Provide the [x, y] coordinate of the cell's center where the given text is located.  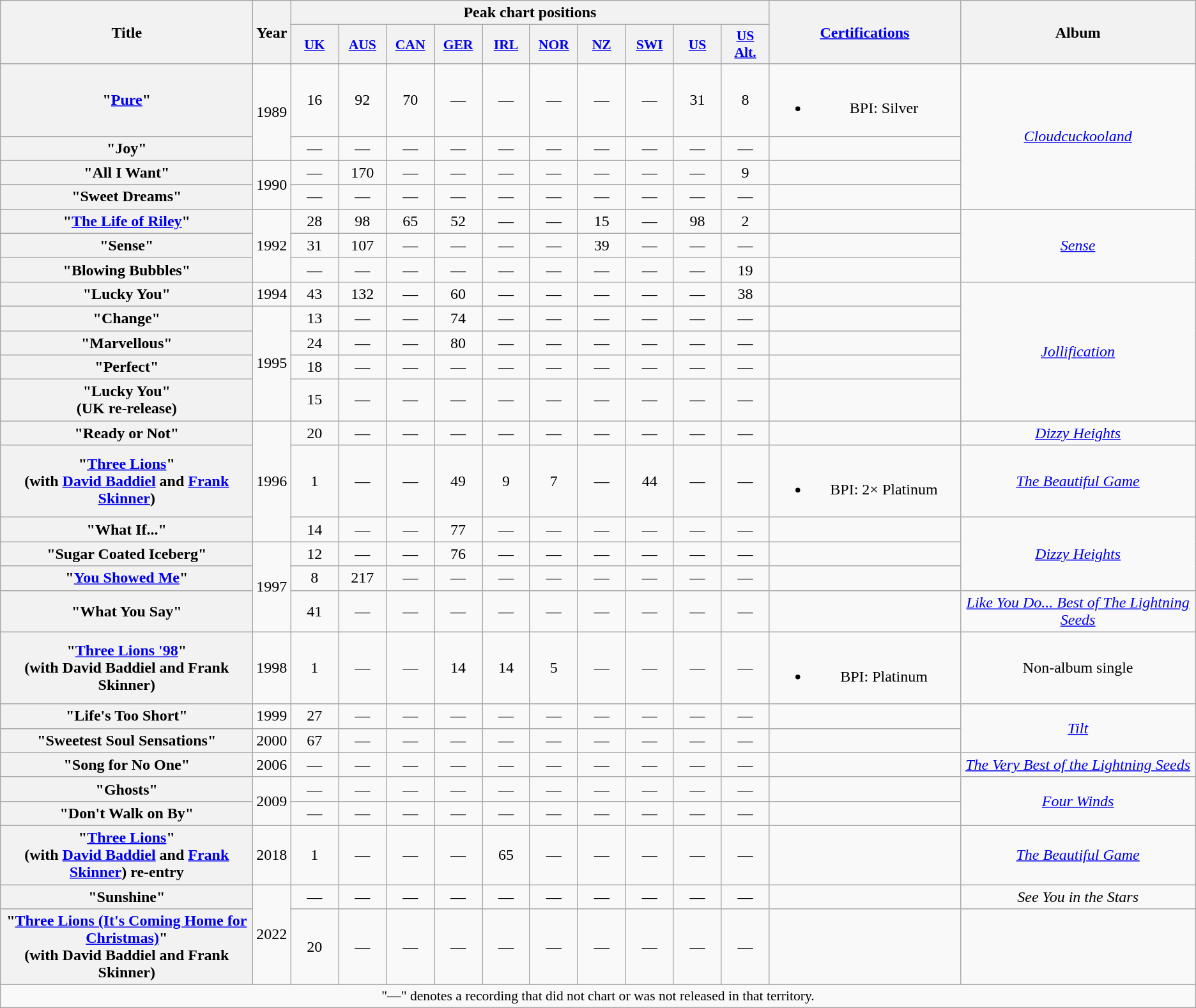
77 [459, 530]
"Sugar Coated Iceberg" [126, 554]
AUS [363, 45]
BPI: Platinum [865, 668]
"Ready or Not" [126, 433]
"Don't Walk on By" [126, 813]
1995 [272, 363]
"Perfect" [126, 367]
1996 [272, 482]
NOR [553, 45]
92 [363, 100]
See You in the Stars [1078, 896]
39 [602, 245]
7 [553, 482]
41 [314, 611]
"Change" [126, 318]
67 [314, 740]
"All I Want" [126, 172]
"You Showed Me" [126, 578]
UK [314, 45]
1990 [272, 185]
"Sense" [126, 245]
BPI: Silver [865, 100]
28 [314, 221]
Certifications [865, 32]
Peak chart positions [530, 13]
"Lucky You"(UK re-release) [126, 400]
60 [459, 294]
Year [272, 32]
"What You Say" [126, 611]
76 [459, 554]
Jollification [1078, 351]
"Joy" [126, 148]
12 [314, 554]
43 [314, 294]
Cloudcuckooland [1078, 137]
"Sweetest Soul Sensations" [126, 740]
18 [314, 367]
"Three Lions"(with David Baddiel and Frank Skinner) re-entry [126, 855]
2 [745, 221]
"The Life of Riley" [126, 221]
Non-album single [1078, 668]
1992 [272, 245]
13 [314, 318]
"Sunshine" [126, 896]
"Three Lions (It's Coming Home for Christmas)"(with David Baddiel and Frank Skinner) [126, 947]
The Very Best of the Lightning Seeds [1078, 765]
1989 [272, 112]
80 [459, 343]
5 [553, 668]
132 [363, 294]
52 [459, 221]
16 [314, 100]
44 [649, 482]
"Lucky You" [126, 294]
"Three Lions '98"(with David Baddiel and Frank Skinner) [126, 668]
1999 [272, 716]
Tilt [1078, 728]
38 [745, 294]
Like You Do... Best of The Lightning Seeds [1078, 611]
"What If..." [126, 530]
74 [459, 318]
CAN [410, 45]
"Marvellous" [126, 343]
GER [459, 45]
1998 [272, 668]
1994 [272, 294]
NZ [602, 45]
"—" denotes a recording that did not chart or was not released in that territory. [598, 997]
27 [314, 716]
SWI [649, 45]
49 [459, 482]
IRL [506, 45]
USAlt. [745, 45]
"Sweet Dreams" [126, 197]
Album [1078, 32]
170 [363, 172]
"Pure" [126, 100]
"Ghosts" [126, 789]
24 [314, 343]
2022 [272, 934]
2000 [272, 740]
1997 [272, 586]
2018 [272, 855]
BPI: 2× Platinum [865, 482]
US [698, 45]
Title [126, 32]
2006 [272, 765]
"Life's Too Short" [126, 716]
"Song for No One" [126, 765]
19 [745, 270]
Sense [1078, 245]
70 [410, 100]
2009 [272, 801]
Four Winds [1078, 801]
107 [363, 245]
"Blowing Bubbles" [126, 270]
"Three Lions"(with David Baddiel and Frank Skinner) [126, 482]
217 [363, 578]
